Return the (X, Y) coordinate for the center point of the cell that contains the specified text.  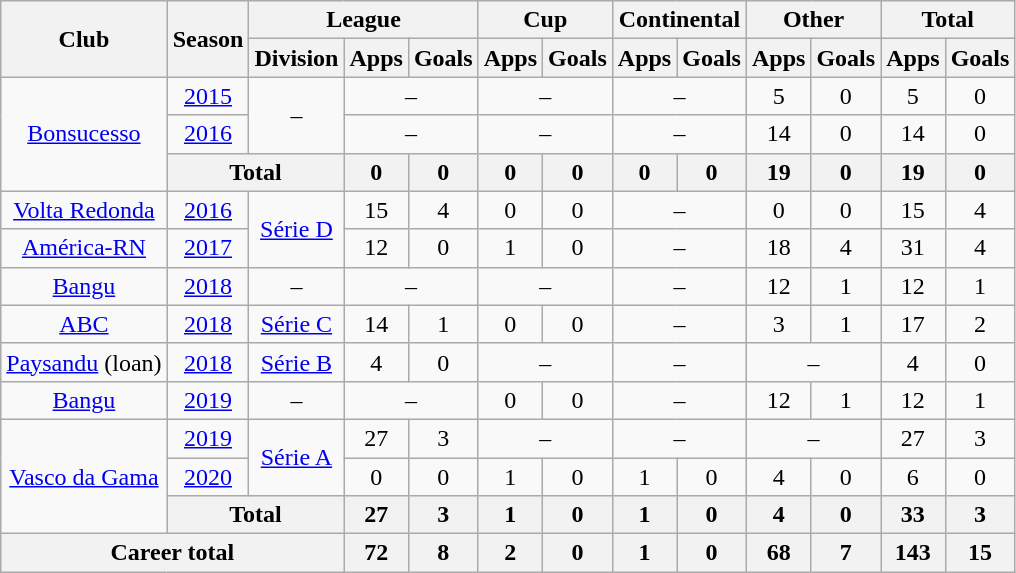
33 (913, 515)
31 (913, 248)
18 (778, 248)
Volta Redonda (84, 210)
17 (913, 324)
68 (778, 553)
Bonsucesso (84, 134)
72 (376, 553)
Continental (679, 20)
2017 (208, 248)
Career total (172, 553)
Série D (296, 229)
Cup (545, 20)
Paysandu (loan) (84, 362)
2020 (208, 477)
143 (913, 553)
ABC (84, 324)
Série B (296, 362)
2015 (208, 96)
Other (813, 20)
7 (846, 553)
Club (84, 39)
League (364, 20)
Division (296, 58)
Série C (296, 324)
América-RN (84, 248)
6 (913, 477)
Season (208, 39)
Série A (296, 457)
8 (443, 553)
Vasco da Gama (84, 476)
